Return the (X, Y) coordinate for the center point of the cell that contains the specified text.  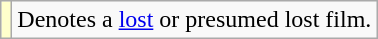
Denotes a lost or presumed lost film. (194, 20)
